Return the [X, Y] coordinate for the center point of the cell that contains the specified text.  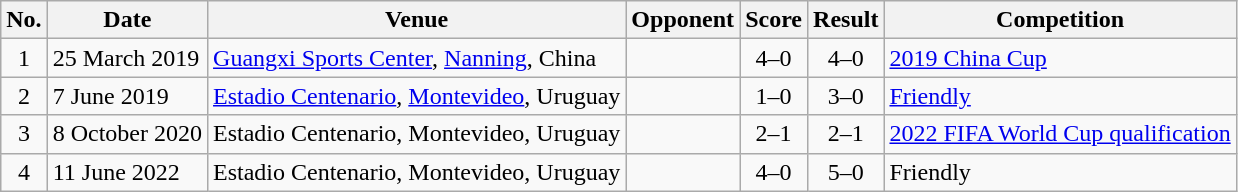
Venue [417, 20]
5–0 [846, 172]
Competition [1060, 20]
3 [24, 134]
No. [24, 20]
2019 China Cup [1060, 58]
8 October 2020 [127, 134]
1–0 [774, 96]
2 [24, 96]
Result [846, 20]
2022 FIFA World Cup qualification [1060, 134]
7 June 2019 [127, 96]
Score [774, 20]
Opponent [683, 20]
3–0 [846, 96]
1 [24, 58]
4 [24, 172]
11 June 2022 [127, 172]
25 March 2019 [127, 58]
Guangxi Sports Center, Nanning, China [417, 58]
Date [127, 20]
